Return [X, Y] of the center of cell containing provided text 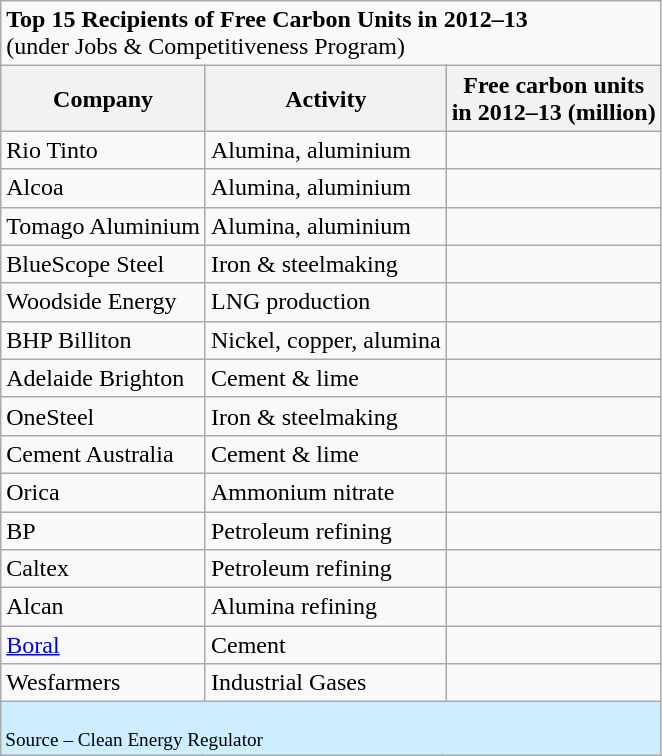
Company [104, 98]
Caltex [104, 569]
Activity [326, 98]
Alumina refining [326, 607]
BHP Billiton [104, 340]
Cement Australia [104, 454]
BP [104, 531]
Top 15 Recipients of Free Carbon Units in 2012–13(under Jobs & Competitiveness Program) [331, 34]
Cement [326, 645]
Alcan [104, 607]
OneSteel [104, 416]
Wesfarmers [104, 683]
Adelaide Brighton [104, 378]
BlueScope Steel [104, 264]
Tomago Aluminium [104, 226]
Ammonium nitrate [326, 492]
Rio Tinto [104, 150]
Free carbon unitsin 2012–13 (million) [554, 98]
LNG production [326, 302]
Woodside Energy [104, 302]
Orica [104, 492]
Alcoa [104, 188]
Source – Clean Energy Regulator [331, 729]
Boral [104, 645]
Nickel, copper, alumina [326, 340]
Industrial Gases [326, 683]
